For the text-containing cell, return its midpoint in [x, y] coordinate format. 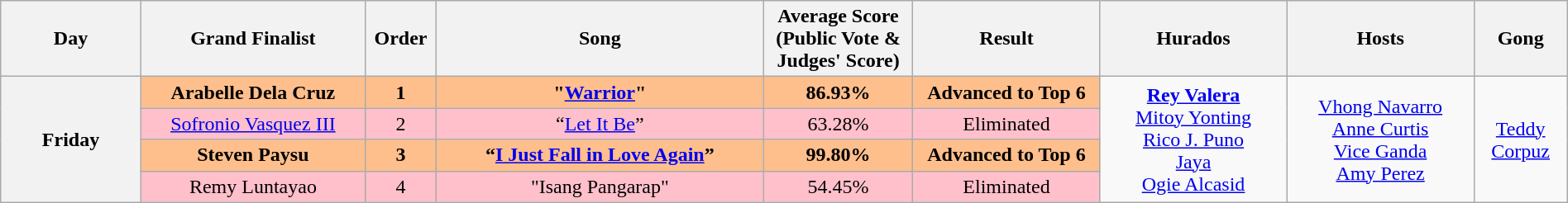
Song [600, 39]
Friday [71, 139]
Rey ValeraMitoy YontingRico J. PunoJayaOgie Alcasid [1193, 139]
“Let It Be” [600, 124]
2 [401, 124]
Vhong NavarroAnne CurtisVice GandaAmy Perez [1380, 139]
4 [401, 186]
Order [401, 39]
"Warrior" [600, 92]
3 [401, 155]
Average Score (Public Vote & Judges' Score) [839, 39]
Sofronio Vasquez III [253, 124]
Result [1006, 39]
63.28% [839, 124]
“I Just Fall in Love Again” [600, 155]
Hurados [1193, 39]
54.45% [839, 186]
Remy Luntayao [253, 186]
1 [401, 92]
Steven Paysu [253, 155]
86.93% [839, 92]
"Isang Pangarap" [600, 186]
99.80% [839, 155]
Teddy Corpuz [1520, 139]
Day [71, 39]
Grand Finalist [253, 39]
Arabelle Dela Cruz [253, 92]
Hosts [1380, 39]
Gong [1520, 39]
